Identify which cell holds the provided text, then report its (X, Y) central coordinate. 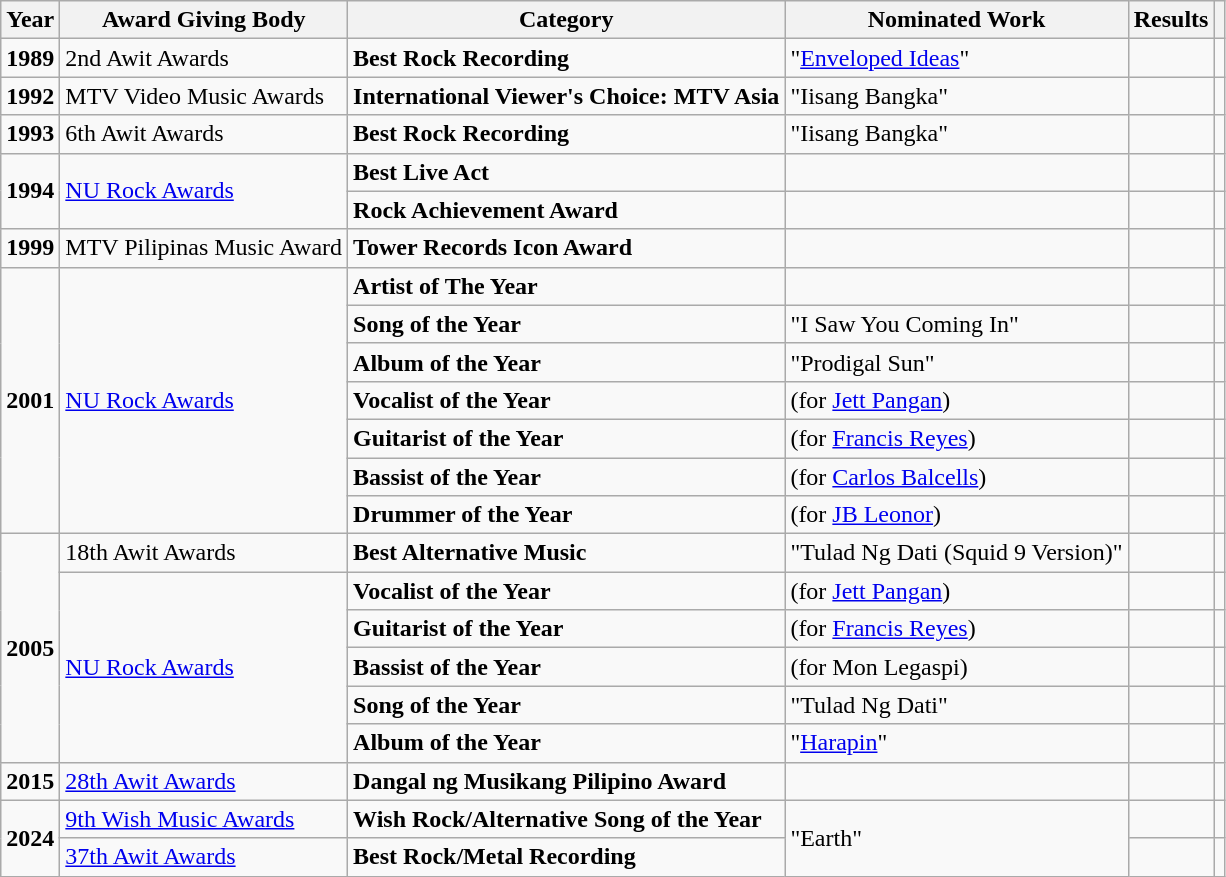
"Tulad Ng Dati" (956, 705)
37th Awit Awards (204, 857)
2015 (30, 781)
28th Awit Awards (204, 781)
1992 (30, 96)
Results (1171, 20)
Category (566, 20)
(for Mon Legaspi) (956, 667)
Best Live Act (566, 172)
MTV Pilipinas Music Award (204, 248)
Tower Records Icon Award (566, 248)
"I Saw You Coming In" (956, 324)
"Tulad Ng Dati (Squid 9 Version)" (956, 553)
Year (30, 20)
MTV Video Music Awards (204, 96)
2024 (30, 838)
Artist of The Year (566, 286)
Best Alternative Music (566, 553)
(for JB Leonor) (956, 515)
International Viewer's Choice: MTV Asia (566, 96)
1994 (30, 191)
Dangal ng Musikang Pilipino Award (566, 781)
"Earth" (956, 838)
1999 (30, 248)
2005 (30, 648)
Nominated Work (956, 20)
1989 (30, 58)
18th Awit Awards (204, 553)
Wish Rock/Alternative Song of the Year (566, 819)
"Harapin" (956, 743)
1993 (30, 134)
9th Wish Music Awards (204, 819)
Drummer of the Year (566, 515)
2001 (30, 400)
Award Giving Body (204, 20)
"Enveloped Ideas" (956, 58)
2nd Awit Awards (204, 58)
"Prodigal Sun" (956, 362)
6th Awit Awards (204, 134)
Best Rock/Metal Recording (566, 857)
(for Carlos Balcells) (956, 477)
Rock Achievement Award (566, 210)
